For the text-containing cell, return its midpoint in (x, y) coordinate format. 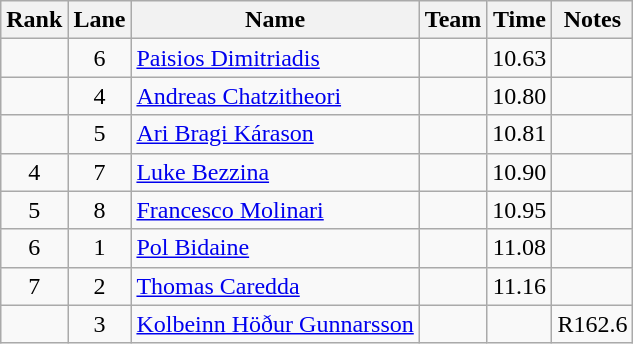
2 (100, 286)
10.90 (520, 172)
Team (453, 20)
Ari Bragi Kárason (275, 134)
3 (100, 324)
R162.6 (592, 324)
10.80 (520, 96)
Rank (34, 20)
10.81 (520, 134)
11.08 (520, 248)
Thomas Caredda (275, 286)
Kolbeinn Höður Gunnarsson (275, 324)
Luke Bezzina (275, 172)
11.16 (520, 286)
Paisios Dimitriadis (275, 58)
Pol Bidaine (275, 248)
1 (100, 248)
Name (275, 20)
8 (100, 210)
Notes (592, 20)
10.63 (520, 58)
Andreas Chatzitheori (275, 96)
10.95 (520, 210)
Francesco Molinari (275, 210)
Lane (100, 20)
Time (520, 20)
